Output the (x, y) coordinate of the center of the cell containing the given text.  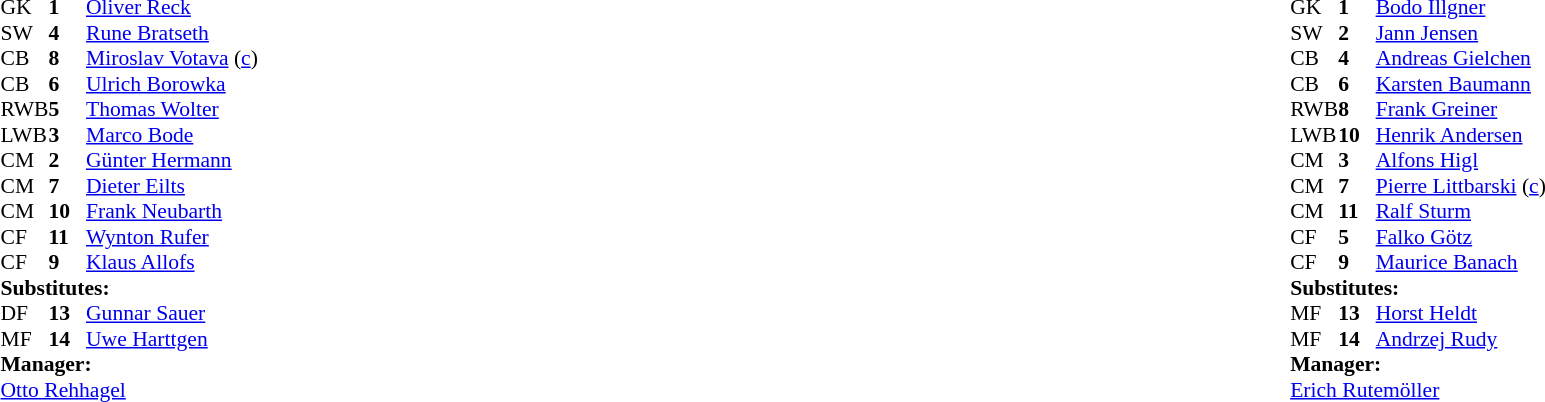
Wynton Rufer (172, 237)
Marco Bode (172, 135)
Frank Neubarth (172, 211)
Klaus Allofs (172, 263)
DF (24, 313)
Rune Bratseth (172, 33)
Gunnar Sauer (172, 313)
Miroslav Votava (c) (172, 59)
Substitutes: (128, 288)
Günter Hermann (172, 161)
Thomas Wolter (172, 109)
Manager: (128, 365)
Dieter Eilts (172, 186)
Ulrich Borowka (172, 84)
Uwe Harttgen (172, 339)
